From the cell containing the given text, extract its center point as [X, Y] coordinate. 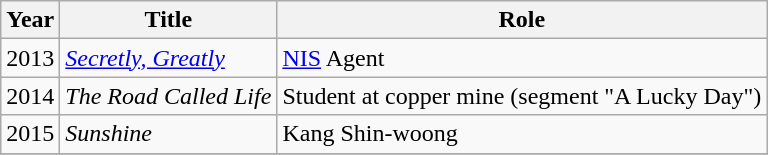
2013 [30, 58]
NIS Agent [522, 58]
2015 [30, 134]
Title [168, 20]
Student at copper mine (segment "A Lucky Day") [522, 96]
Sunshine [168, 134]
Kang Shin-woong [522, 134]
The Road Called Life [168, 96]
Secretly, Greatly [168, 58]
Year [30, 20]
2014 [30, 96]
Role [522, 20]
